For the text-containing cell, return its midpoint in [X, Y] coordinate format. 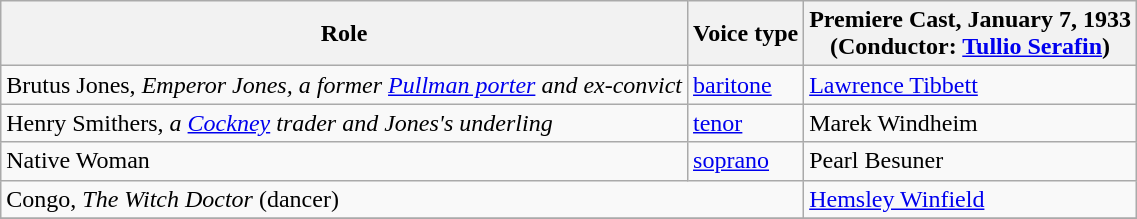
Voice type [746, 34]
Marek Windheim [970, 123]
Lawrence Tibbett [970, 85]
Congo, The Witch Doctor (dancer) [402, 199]
tenor [746, 123]
soprano [746, 161]
Premiere Cast, January 7, 1933(Conductor: Tullio Serafin) [970, 34]
Brutus Jones, Emperor Jones, a former Pullman porter and ex-convict [344, 85]
Native Woman [344, 161]
Role [344, 34]
baritone [746, 85]
Henry Smithers, a Cockney trader and Jones's underling [344, 123]
Hemsley Winfield [970, 199]
Pearl Besuner [970, 161]
